From the cell containing the given text, extract its center point as [x, y] coordinate. 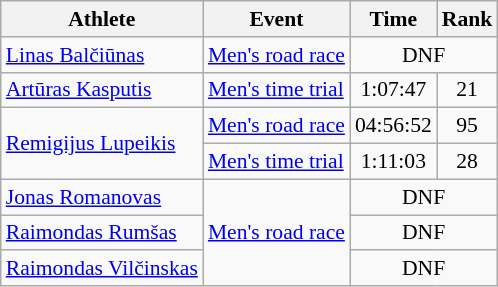
28 [468, 162]
Remigijus Lupeikis [102, 144]
Jonas Romanovas [102, 197]
1:11:03 [394, 162]
Raimondas Rumšas [102, 233]
21 [468, 90]
Event [276, 19]
Raimondas Vilčinskas [102, 269]
95 [468, 126]
Time [394, 19]
1:07:47 [394, 90]
04:56:52 [394, 126]
Linas Balčiūnas [102, 55]
Rank [468, 19]
Athlete [102, 19]
Artūras Kasputis [102, 90]
